Scan for the cell matching the given text and deliver its (X, Y) coordinate at center. 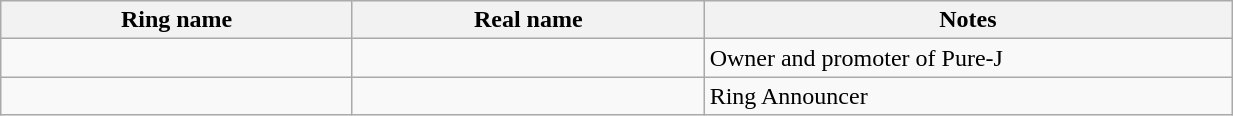
Ring name (177, 20)
Real name (528, 20)
Notes (968, 20)
Ring Announcer (968, 96)
Owner and promoter of Pure-J (968, 58)
